Determine the [x, y] coordinate at the center of the cell enclosing the given text.  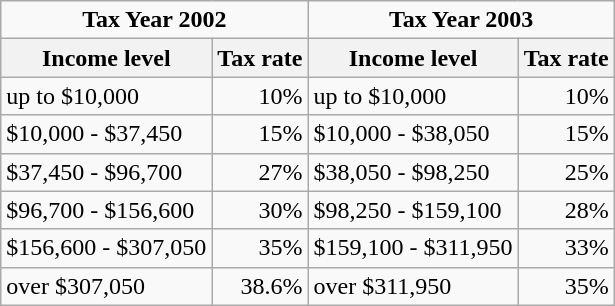
38.6% [260, 286]
25% [566, 172]
$37,450 - $96,700 [106, 172]
27% [260, 172]
over $307,050 [106, 286]
over $311,950 [413, 286]
Tax Year 2003 [461, 20]
$156,600 - $307,050 [106, 248]
$10,000 - $37,450 [106, 134]
$38,050 - $98,250 [413, 172]
$98,250 - $159,100 [413, 210]
30% [260, 210]
33% [566, 248]
$159,100 - $311,950 [413, 248]
Tax Year 2002 [154, 20]
28% [566, 210]
$10,000 - $38,050 [413, 134]
$96,700 - $156,600 [106, 210]
